Capture the cell that displays the provided text and extract its [x, y] central coordinate. 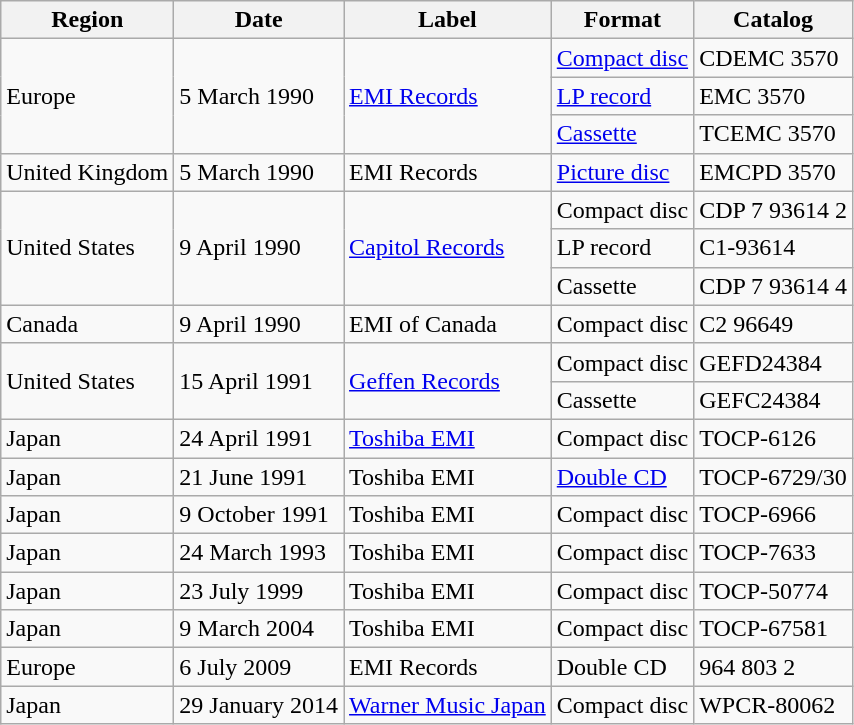
GEFD24384 [774, 362]
United Kingdom [88, 172]
EMI of Canada [448, 324]
23 July 1999 [259, 591]
Picture disc [622, 172]
9 March 2004 [259, 629]
EMCPD 3570 [774, 172]
TOCP-6729/30 [774, 477]
Geffen Records [448, 381]
TOCP-50774 [774, 591]
6 July 2009 [259, 667]
964 803 2 [774, 667]
CDP 7 93614 4 [774, 286]
Date [259, 20]
Region [88, 20]
Canada [88, 324]
29 January 2014 [259, 705]
21 June 1991 [259, 477]
WPCR-80062 [774, 705]
TOCP-7633 [774, 553]
Format [622, 20]
CDEMC 3570 [774, 58]
Catalog [774, 20]
TOCP-6126 [774, 438]
TOCP-67581 [774, 629]
CDP 7 93614 2 [774, 210]
EMC 3570 [774, 96]
24 March 1993 [259, 553]
15 April 1991 [259, 381]
24 April 1991 [259, 438]
GEFC24384 [774, 400]
C1-93614 [774, 248]
Capitol Records [448, 248]
Warner Music Japan [448, 705]
TCEMC 3570 [774, 134]
TOCP-6966 [774, 515]
C2 96649 [774, 324]
Label [448, 20]
9 October 1991 [259, 515]
